Detect which cell encompasses the target text, then output its [x, y] center coordinate. 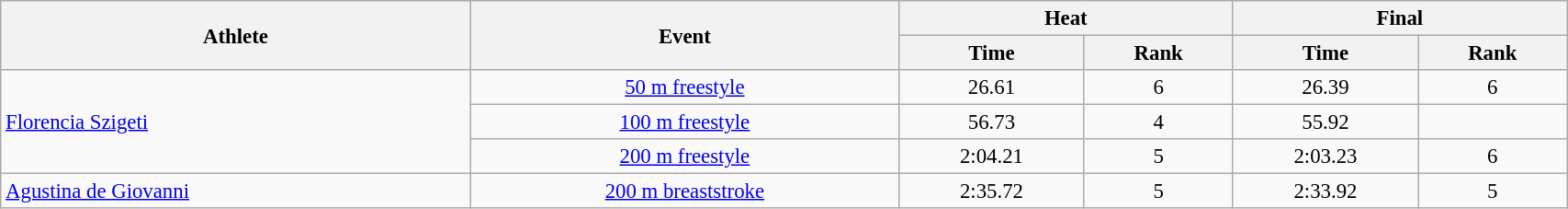
4 [1158, 122]
2:33.92 [1325, 192]
Event [684, 35]
2:35.72 [992, 192]
Heat [1066, 18]
Florencia Szigeti [235, 122]
Athlete [235, 35]
Agustina de Giovanni [235, 192]
2:04.21 [992, 157]
200 m breaststroke [684, 192]
26.61 [992, 87]
2:03.23 [1325, 157]
56.73 [992, 122]
55.92 [1325, 122]
26.39 [1325, 87]
100 m freestyle [684, 122]
Final [1400, 18]
50 m freestyle [684, 87]
200 m freestyle [684, 157]
